Determine the [X, Y] coordinate at the center of the cell enclosing the given text.  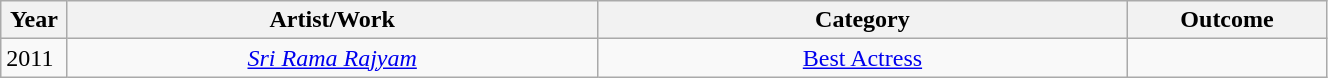
Category [862, 20]
Sri Rama Rajyam [332, 58]
Best Actress [862, 58]
Artist/Work [332, 20]
Outcome [1228, 20]
2011 [34, 58]
Year [34, 20]
